Identify which cell holds the provided text, then report its [x, y] central coordinate. 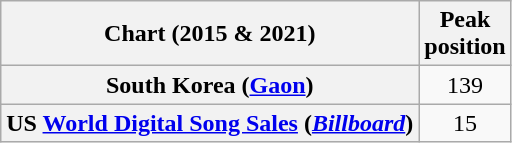
15 [465, 123]
South Korea (Gaon) [210, 85]
Chart (2015 & 2021) [210, 34]
Peakposition [465, 34]
139 [465, 85]
US World Digital Song Sales (Billboard) [210, 123]
